Extract the [X, Y] coordinate from the center of the cell holding the provided text.  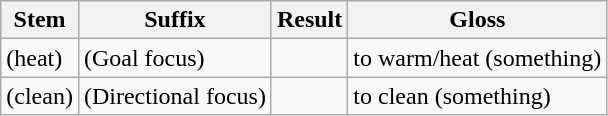
(Directional focus) [174, 96]
Gloss [478, 20]
(heat) [40, 58]
to clean (something) [478, 96]
Suffix [174, 20]
Result [309, 20]
to warm/heat (something) [478, 58]
(Goal focus) [174, 58]
(clean) [40, 96]
Stem [40, 20]
